Identify which cell holds the provided text, then report its [x, y] central coordinate. 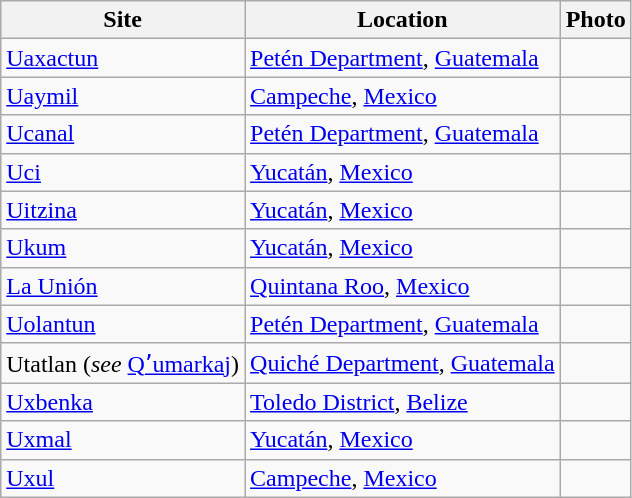
Quintana Roo, Mexico [403, 286]
Utatlan (see Qʼumarkaj) [123, 363]
Photo [596, 20]
Site [123, 20]
Quiché Department, Guatemala [403, 363]
Uitzina [123, 210]
Uaymil [123, 96]
Uxbenka [123, 402]
Uci [123, 172]
Uolantun [123, 324]
La Unión [123, 286]
Toledo District, Belize [403, 402]
Location [403, 20]
Ukum [123, 248]
Uxul [123, 478]
Ucanal [123, 134]
Uaxactun [123, 58]
Uxmal [123, 440]
